Pinpoint the cell where the given text exists, returning its [X, Y] midpoint coordinate. 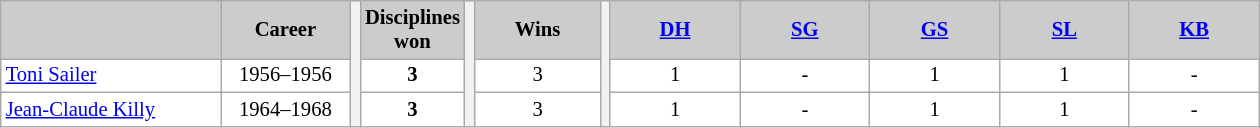
1956–1956 [285, 75]
Jean-Claude Killy [111, 109]
1964–1968 [285, 109]
DH [675, 29]
GS [935, 29]
KB [1194, 29]
SG [805, 29]
Wins [538, 29]
SL [1064, 29]
Disciplines won [412, 29]
Toni Sailer [111, 75]
Career [285, 29]
